Capture the cell that displays the provided text and extract its (x, y) central coordinate. 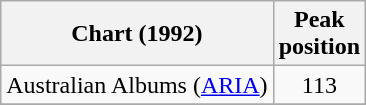
113 (319, 85)
Australian Albums (ARIA) (137, 85)
Chart (1992) (137, 34)
Peakposition (319, 34)
